Identify which cell holds the provided text, then report its (X, Y) central coordinate. 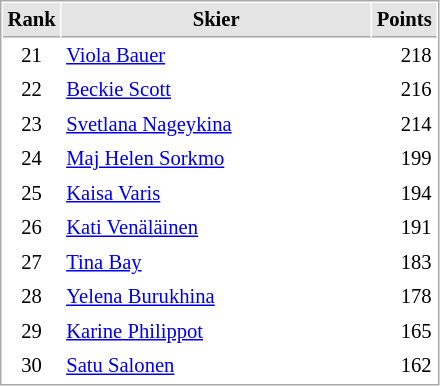
Beckie Scott (216, 90)
183 (404, 262)
218 (404, 56)
28 (32, 296)
Yelena Burukhina (216, 296)
199 (404, 158)
Rank (32, 20)
214 (404, 124)
Maj Helen Sorkmo (216, 158)
29 (32, 332)
Kaisa Varis (216, 194)
23 (32, 124)
Svetlana Nageykina (216, 124)
26 (32, 228)
27 (32, 262)
30 (32, 366)
21 (32, 56)
178 (404, 296)
Karine Philippot (216, 332)
165 (404, 332)
Points (404, 20)
Kati Venäläinen (216, 228)
162 (404, 366)
Tina Bay (216, 262)
22 (32, 90)
191 (404, 228)
216 (404, 90)
24 (32, 158)
25 (32, 194)
Viola Bauer (216, 56)
Skier (216, 20)
194 (404, 194)
Satu Salonen (216, 366)
